Return the [X, Y] coordinate for the center point of the cell that contains the specified text.  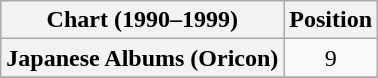
Japanese Albums (Oricon) [142, 58]
9 [331, 58]
Position [331, 20]
Chart (1990–1999) [142, 20]
